Output the (X, Y) coordinate of the center of the cell containing the given text.  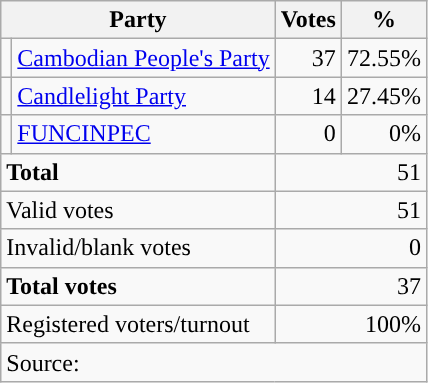
Total votes (138, 286)
Party (138, 20)
Votes (308, 20)
Valid votes (138, 210)
27.45% (384, 96)
Invalid/blank votes (138, 248)
Cambodian People's Party (144, 58)
Total (138, 172)
14 (308, 96)
FUNCINPEC (144, 134)
Candlelight Party (144, 96)
0% (384, 134)
72.55% (384, 58)
100% (350, 324)
% (384, 20)
Source: (214, 362)
Registered voters/turnout (138, 324)
